Determine the [x, y] coordinate at the center of the cell enclosing the given text.  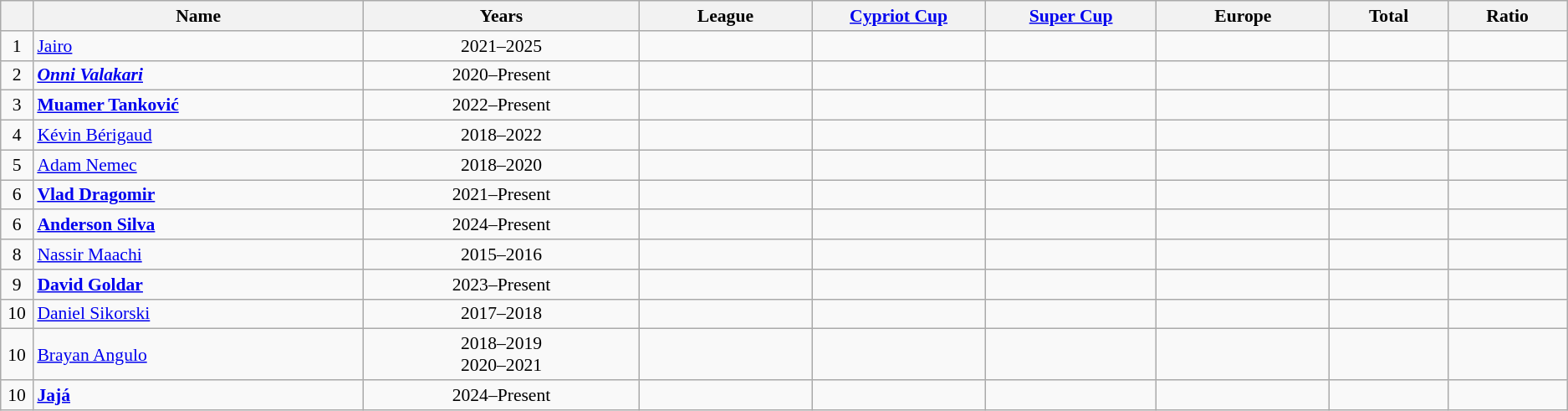
Brayan Angulo [198, 355]
Onni Valakari [198, 75]
League [726, 16]
5 [17, 165]
2020–Present [502, 75]
David Goldar [198, 285]
2023–Present [502, 285]
Anderson Silva [198, 225]
2018–2022 [502, 136]
2021–Present [502, 195]
1 [17, 46]
Jajá [198, 395]
Ratio [1507, 16]
Daniel Sikorski [198, 314]
Name [198, 16]
4 [17, 136]
2018–2020 [502, 165]
8 [17, 254]
Europe [1243, 16]
3 [17, 105]
Vlad Dragomir [198, 195]
Nassir Maachi [198, 254]
Adam Nemec [198, 165]
2021–2025 [502, 46]
2017–2018 [502, 314]
2022–Present [502, 105]
Jairo [198, 46]
2 [17, 75]
9 [17, 285]
Total [1389, 16]
2015–2016 [502, 254]
Kévin Bérigaud [198, 136]
Super Cup [1070, 16]
Years [502, 16]
2018–2019 2020–2021 [502, 355]
Muamer Tanković [198, 105]
Cypriot Cup [899, 16]
